Find where the given text appears and provide that cell's center as [x, y] coordinate. 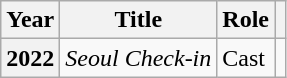
Seoul Check-in [138, 58]
Cast [246, 58]
Role [246, 20]
2022 [30, 58]
Year [30, 20]
Title [138, 20]
